Return the (X, Y) coordinate for the center point of the cell that contains the specified text.  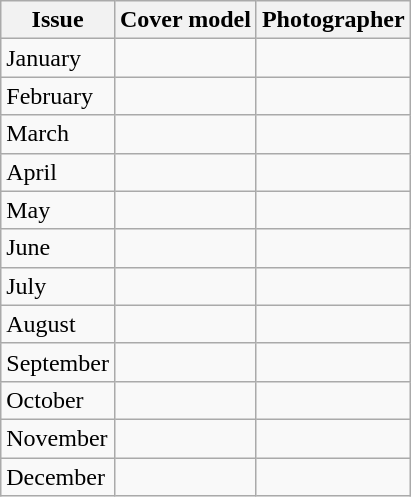
Cover model (185, 20)
April (58, 172)
February (58, 96)
Photographer (333, 20)
July (58, 286)
October (58, 400)
September (58, 362)
January (58, 58)
December (58, 477)
August (58, 324)
November (58, 438)
May (58, 210)
March (58, 134)
June (58, 248)
Issue (58, 20)
